Provide the (X, Y) coordinate of the cell's center where the given text is located.  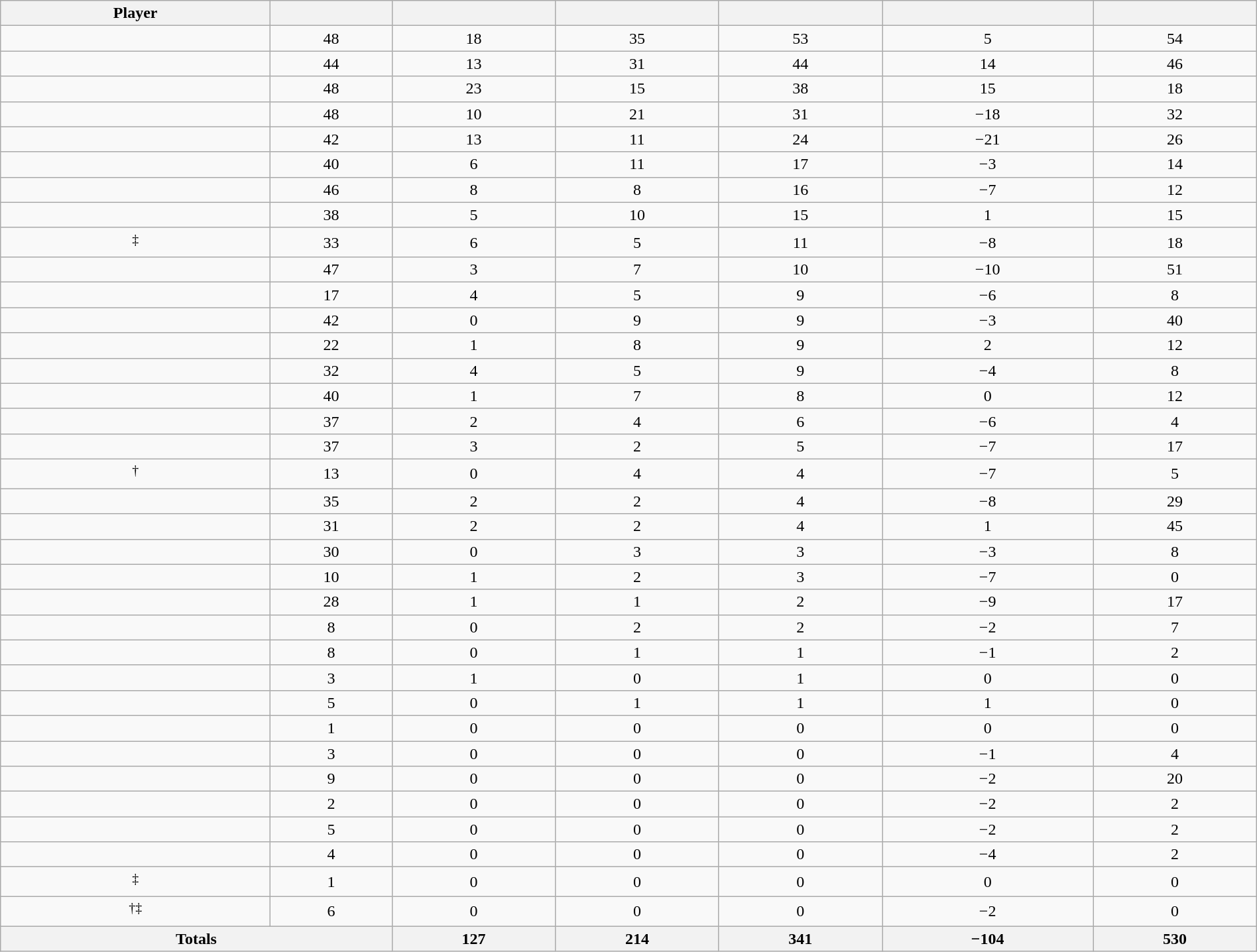
Totals (196, 939)
530 (1175, 939)
−10 (988, 270)
51 (1175, 270)
−18 (988, 114)
53 (800, 38)
26 (1175, 139)
16 (800, 190)
28 (331, 602)
30 (331, 552)
Player (135, 13)
22 (331, 345)
127 (473, 939)
−9 (988, 602)
45 (1175, 526)
21 (637, 114)
47 (331, 270)
214 (637, 939)
20 (1175, 779)
−21 (988, 139)
54 (1175, 38)
−104 (988, 939)
29 (1175, 501)
341 (800, 939)
23 (473, 89)
24 (800, 139)
† (135, 473)
†‡ (135, 911)
33 (331, 243)
